Scan for the cell matching the given text and deliver its [X, Y] coordinate at center. 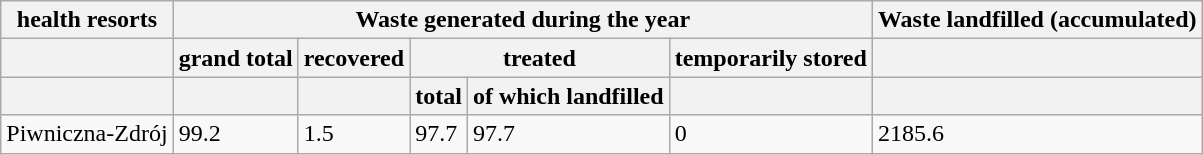
Piwniczna-Zdrój [87, 134]
Waste landfilled (accumulated) [1037, 20]
treated [540, 58]
temporarily stored [770, 58]
grand total [236, 58]
of which landfilled [568, 96]
99.2 [236, 134]
0 [770, 134]
total [439, 96]
health resorts [87, 20]
Waste generated during the year [522, 20]
2185.6 [1037, 134]
1.5 [354, 134]
recovered [354, 58]
